Detect which cell encompasses the target text, then output its [X, Y] center coordinate. 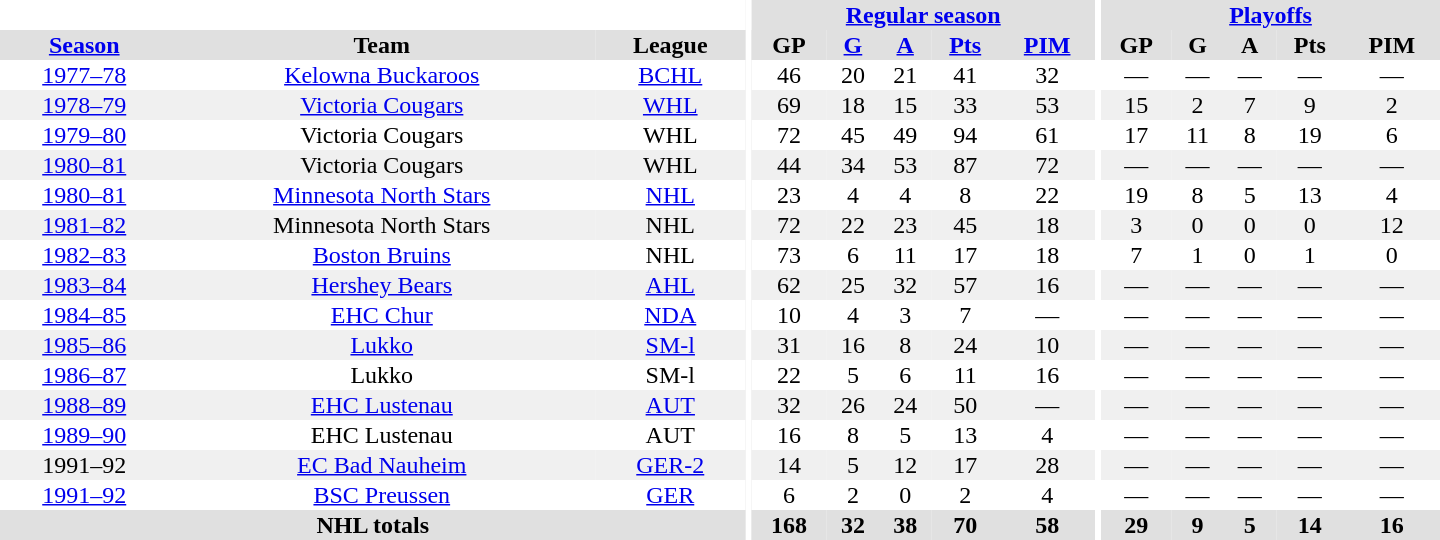
57 [965, 285]
70 [965, 525]
BSC Preussen [382, 495]
Kelowna Buckaroos [382, 75]
GER-2 [670, 465]
1985–86 [84, 345]
41 [965, 75]
34 [853, 165]
49 [905, 135]
1982–83 [84, 255]
20 [853, 75]
EC Bad Nauheim [382, 465]
1989–90 [84, 435]
94 [965, 135]
Team [382, 45]
1988–89 [84, 405]
1977–78 [84, 75]
1981–82 [84, 225]
Boston Bruins [382, 255]
Playoffs [1270, 15]
BCHL [670, 75]
AHL [670, 285]
GER [670, 495]
Hershey Bears [382, 285]
21 [905, 75]
1986–87 [84, 375]
Season [84, 45]
26 [853, 405]
EHC Chur [382, 315]
Regular season [923, 15]
1984–85 [84, 315]
31 [789, 345]
NDA [670, 315]
62 [789, 285]
1978–79 [84, 105]
25 [853, 285]
73 [789, 255]
33 [965, 105]
1979–80 [84, 135]
44 [789, 165]
NHL totals [372, 525]
168 [789, 525]
61 [1047, 135]
28 [1047, 465]
46 [789, 75]
1983–84 [84, 285]
29 [1136, 525]
69 [789, 105]
58 [1047, 525]
87 [965, 165]
38 [905, 525]
League [670, 45]
50 [965, 405]
